Extract the [x, y] coordinate from the center of the cell holding the provided text.  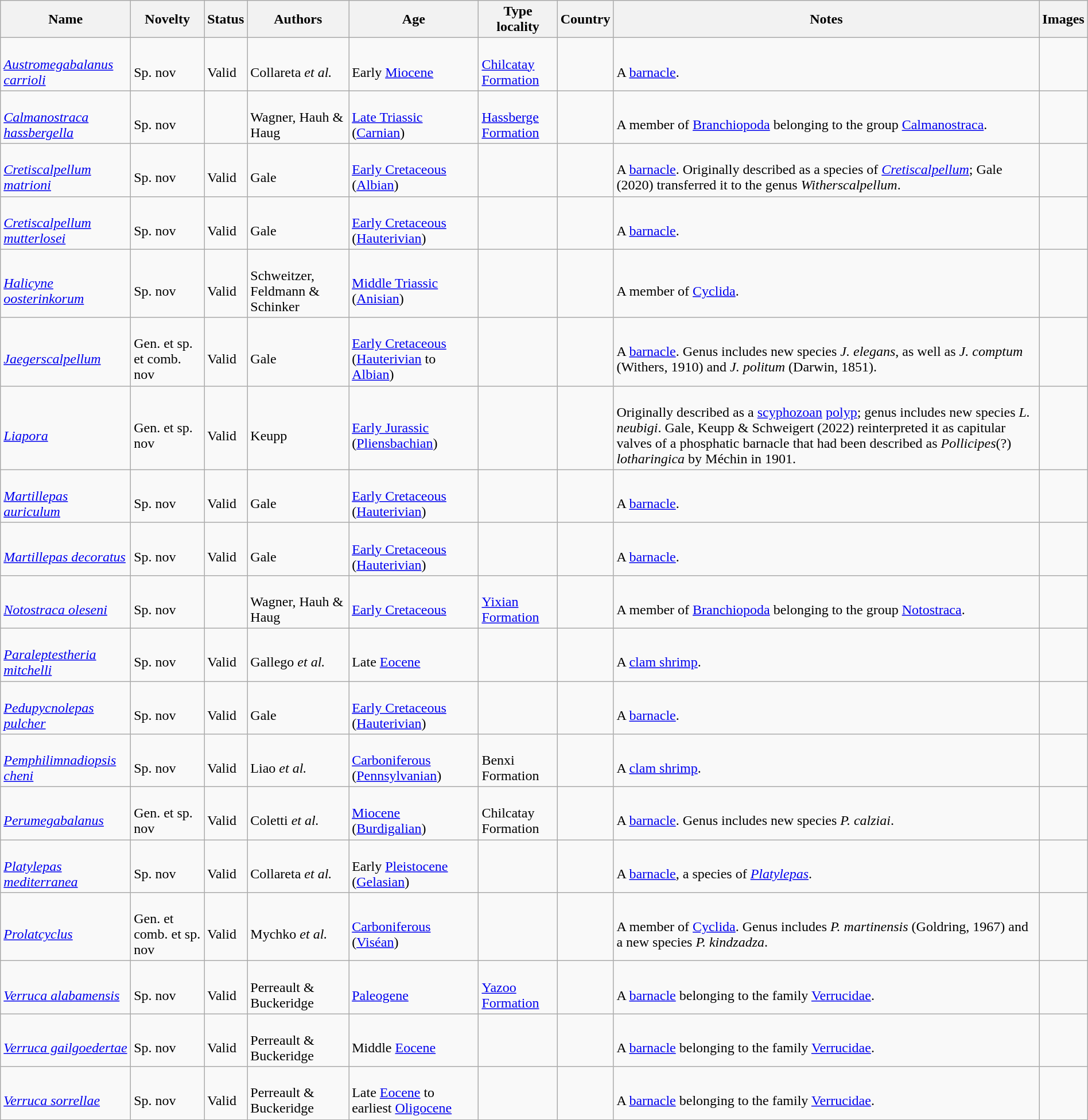
Paleogene [414, 987]
Coletti et al. [298, 813]
Yixian Formation [518, 602]
Gallego et al. [298, 654]
Cretiscalpellum mutterlosei [65, 223]
Martillepas decoratus [65, 549]
A member of Cyclida. [826, 284]
Halicyne oosterinkorum [65, 284]
Perumegabalanus [65, 813]
Benxi Formation [518, 761]
Verruca gailgoedertae [65, 1040]
Liao et al. [298, 761]
Age [414, 20]
Middle Eocene [414, 1040]
Name [65, 20]
Carboniferous (Viséan) [414, 927]
Martillepas auriculum [65, 496]
Pemphilimnadiopsis cheni [65, 761]
Carboniferous (Pennsylvanian) [414, 761]
Miocene (Burdigalian) [414, 813]
Platylepas mediterranea [65, 866]
Early Pleistocene (Gelasian) [414, 866]
Schweitzer, Feldmann & Schinker [298, 284]
Gen. et comb. et sp. nov [168, 927]
Country [585, 20]
Verruca alabamensis [65, 987]
Verruca sorrellae [65, 1093]
Pedupycnolepas pulcher [65, 707]
Cretiscalpellum matrioni [65, 170]
A barnacle, a species of Platylepas. [826, 866]
Images [1063, 20]
Calmanostraca hassbergella [65, 117]
A barnacle. Genus includes new species J. elegans, as well as J. comptum (Withers, 1910) and J. politum (Darwin, 1851). [826, 351]
Early Cretaceous [414, 602]
Jaegerscalpellum [65, 351]
A member of Cyclida. Genus includes P. martinensis (Goldring, 1967) and a new species P. kindzadza. [826, 927]
Austromegabalanus carrioli [65, 64]
Early Miocene [414, 64]
Gen. et sp. et comb. nov [168, 351]
Type locality [518, 20]
Early Cretaceous (Albian) [414, 170]
Notostraca oleseni [65, 602]
Status [226, 20]
Paraleptestheria mitchelli [65, 654]
Early Jurassic (Pliensbachian) [414, 428]
Notes [826, 20]
Novelty [168, 20]
Yazoo Formation [518, 987]
Mychko et al. [298, 927]
Keupp [298, 428]
Authors [298, 20]
A barnacle. Genus includes new species P. calziai. [826, 813]
A barnacle. Originally described as a species of Cretiscalpellum; Gale (2020) transferred it to the genus Witherscalpellum. [826, 170]
Late Eocene [414, 654]
Hassberge Formation [518, 117]
A member of Branchiopoda belonging to the group Notostraca. [826, 602]
Liapora [65, 428]
A member of Branchiopoda belonging to the group Calmanostraca. [826, 117]
Middle Triassic (Anisian) [414, 284]
Early Cretaceous (Hauterivian to Albian) [414, 351]
Prolatcyclus [65, 927]
Late Eocene to earliest Oligocene [414, 1093]
Late Triassic (Carnian) [414, 117]
